Pinpoint the cell where the given text exists, returning its [x, y] midpoint coordinate. 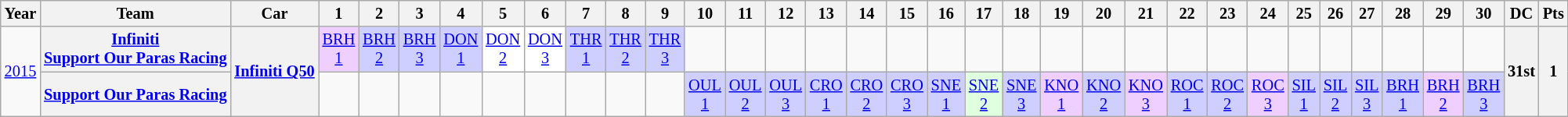
16 [946, 13]
CRO1 [826, 94]
KNO2 [1104, 94]
Team [135, 13]
26 [1335, 13]
24 [1268, 13]
31st [1521, 72]
2 [379, 13]
OUL3 [786, 94]
8 [625, 13]
SNE3 [1021, 94]
ROC1 [1187, 94]
4 [461, 13]
CRO3 [907, 94]
DON3 [545, 49]
SIL3 [1367, 94]
2015 [20, 72]
OUL2 [746, 94]
THR2 [625, 49]
27 [1367, 13]
29 [1443, 13]
28 [1403, 13]
17 [984, 13]
14 [867, 13]
THR3 [665, 49]
11 [746, 13]
9 [665, 13]
Pts [1554, 13]
Car [274, 13]
CRO2 [867, 94]
6 [545, 13]
ROC2 [1227, 94]
20 [1104, 13]
3 [420, 13]
Year [20, 13]
5 [503, 13]
DON2 [503, 49]
19 [1061, 13]
DON1 [461, 49]
18 [1021, 13]
13 [826, 13]
DC [1521, 13]
23 [1227, 13]
KNO3 [1146, 94]
SIL2 [1335, 94]
21 [1146, 13]
30 [1483, 13]
InfinitiSupport Our Paras Racing [135, 49]
7 [586, 13]
SIL1 [1304, 94]
KNO1 [1061, 94]
SNE2 [984, 94]
12 [786, 13]
22 [1187, 13]
SNE1 [946, 94]
10 [705, 13]
THR1 [586, 49]
ROC3 [1268, 94]
OUL1 [705, 94]
15 [907, 13]
Infiniti Q50 [274, 72]
25 [1304, 13]
Support Our Paras Racing [135, 94]
